Identify which cell holds the provided text, then report its (x, y) central coordinate. 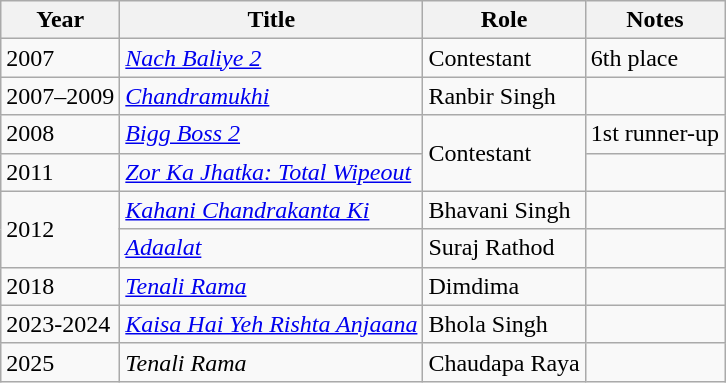
Kaisa Hai Yeh Rishta Anjaana (272, 324)
Year (60, 20)
Adaalat (272, 248)
Notes (654, 20)
2018 (60, 286)
2008 (60, 134)
Bigg Boss 2 (272, 134)
Bhola Singh (504, 324)
Nach Baliye 2 (272, 58)
Kahani Chandrakanta Ki (272, 210)
2007–2009 (60, 96)
Chandramukhi (272, 96)
Ranbir Singh (504, 96)
Bhavani Singh (504, 210)
2007 (60, 58)
Role (504, 20)
Zor Ka Jhatka: Total Wipeout (272, 172)
2012 (60, 229)
2023-2024 (60, 324)
2025 (60, 362)
1st runner-up (654, 134)
Suraj Rathod (504, 248)
Chaudapa Raya (504, 362)
Title (272, 20)
6th place (654, 58)
2011 (60, 172)
Dimdima (504, 286)
